Determine the [x, y] coordinate at the center of the cell enclosing the given text.  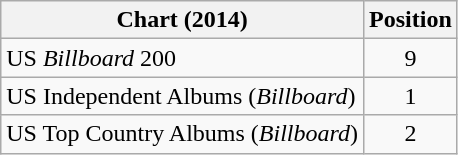
2 [411, 134]
US Billboard 200 [182, 58]
9 [411, 58]
Position [411, 20]
Chart (2014) [182, 20]
US Top Country Albums (Billboard) [182, 134]
US Independent Albums (Billboard) [182, 96]
1 [411, 96]
